Scan for the cell matching the given text and deliver its (x, y) coordinate at center. 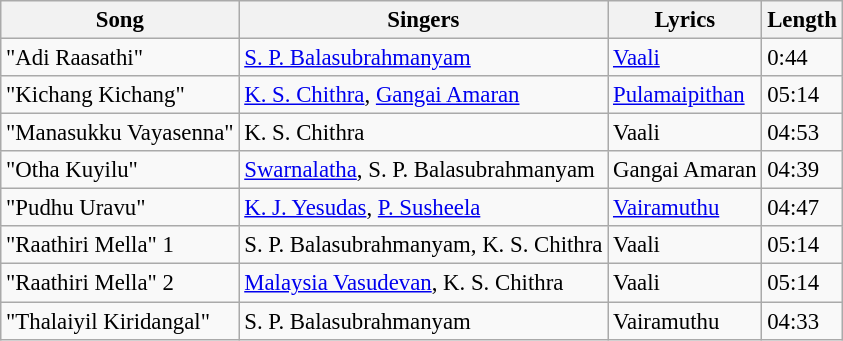
"Raathiri Mella" 2 (120, 283)
"Pudhu Uravu" (120, 208)
04:33 (802, 321)
K. S. Chithra (424, 133)
S. P. Balasubrahmanyam, K. S. Chithra (424, 245)
04:53 (802, 133)
"Manasukku Vayasenna" (120, 133)
"Otha Kuyilu" (120, 170)
K. J. Yesudas, P. Susheela (424, 208)
Length (802, 20)
Malaysia Vasudevan, K. S. Chithra (424, 283)
Singers (424, 20)
0:44 (802, 58)
K. S. Chithra, Gangai Amaran (424, 95)
Pulamaipithan (685, 95)
Swarnalatha, S. P. Balasubrahmanyam (424, 170)
Gangai Amaran (685, 170)
Song (120, 20)
"Kichang Kichang" (120, 95)
"Thalaiyil Kiridangal" (120, 321)
"Adi Raasathi" (120, 58)
Lyrics (685, 20)
04:47 (802, 208)
04:39 (802, 170)
"Raathiri Mella" 1 (120, 245)
